Return (x, y) of the center of cell containing provided text 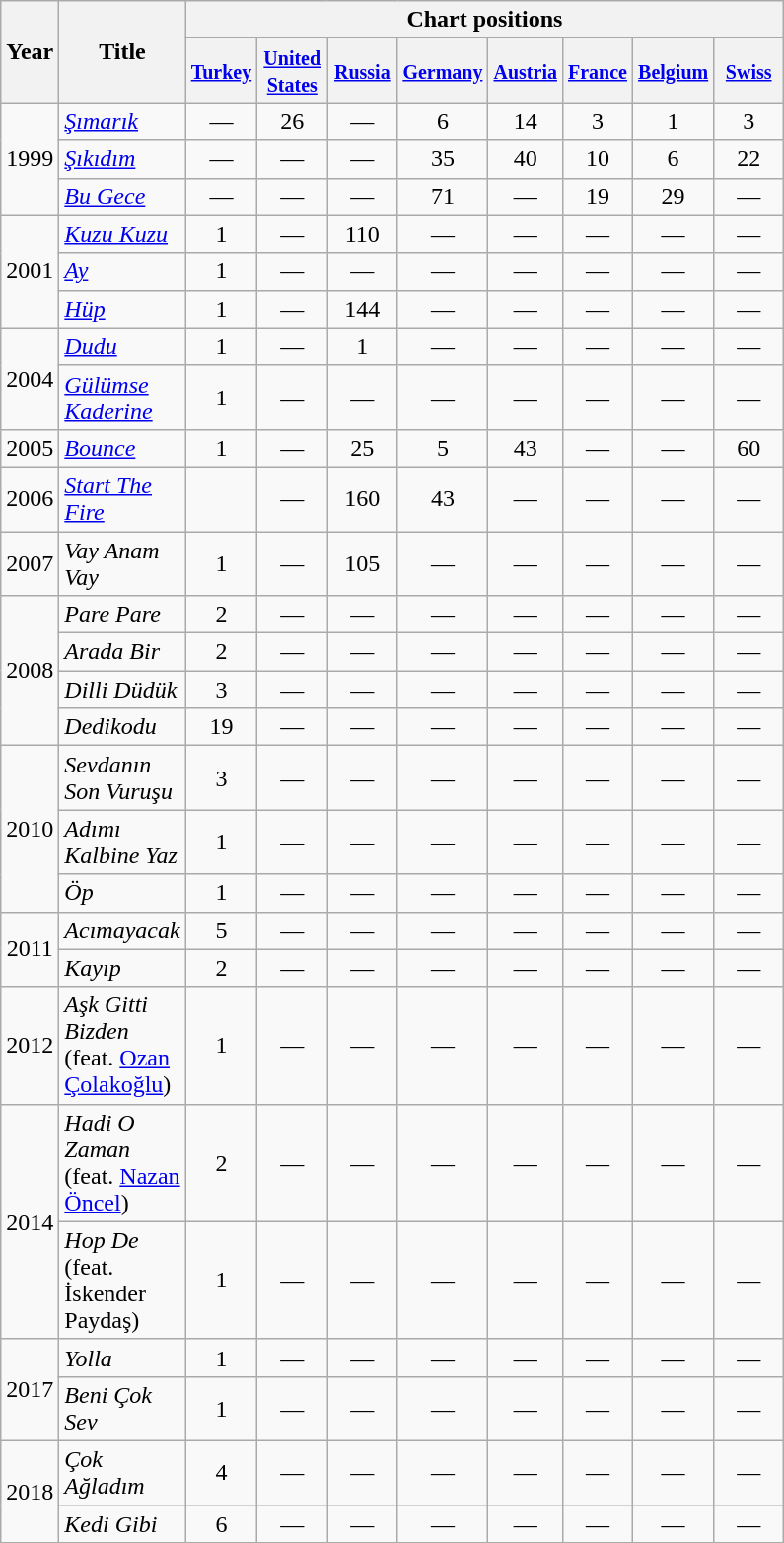
2012 (30, 1046)
2014 (30, 1221)
25 (363, 448)
Year (30, 51)
Acımayacak (122, 930)
71 (443, 196)
Russia (363, 71)
2010 (30, 829)
France (598, 71)
Şımarık (122, 121)
4 (221, 1472)
110 (363, 234)
22 (749, 159)
Kuzu Kuzu (122, 234)
Turkey (221, 71)
2005 (30, 448)
Hop De (feat. İskender Paydaş) (122, 1281)
2017 (30, 1389)
Belgium (674, 71)
Öp (122, 893)
Yolla (122, 1358)
2011 (30, 949)
Gülümse Kaderine (122, 397)
29 (674, 196)
2004 (30, 379)
Bounce (122, 448)
Vay Anam Vay (122, 562)
26 (292, 121)
1999 (30, 159)
2018 (30, 1492)
2006 (30, 499)
Austria (525, 71)
United States (292, 71)
Ay (122, 271)
Title (122, 51)
160 (363, 499)
60 (749, 448)
Bu Gece (122, 196)
2007 (30, 562)
Sevdanın Son Vuruşu (122, 777)
Hadi O Zaman (feat. Nazan Öncel) (122, 1162)
Start The Fire (122, 499)
Hüp (122, 309)
Arada Bir (122, 652)
Aşk Gitti Bizden (feat. Ozan Çolakoğlu) (122, 1046)
Dudu (122, 346)
40 (525, 159)
Adımı Kalbine Yaz (122, 843)
Dedikodu (122, 727)
35 (443, 159)
2008 (30, 671)
Pare Pare (122, 615)
Dilli Düdük (122, 690)
Swiss (749, 71)
Kayıp (122, 968)
Chart positions (485, 20)
105 (363, 562)
144 (363, 309)
Beni Çok Sev (122, 1409)
Germany (443, 71)
Kedi Gibi (122, 1524)
10 (598, 159)
Şıkıdım (122, 159)
2001 (30, 271)
Çok Ağladım (122, 1472)
14 (525, 121)
